Determine the [X, Y] coordinate at the center of the cell enclosing the given text.  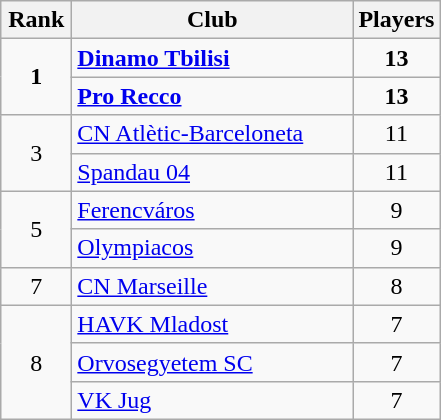
Orvosegyetem SC [212, 362]
Club [212, 20]
Pro Recco [212, 96]
CN Marseille [212, 286]
Players [396, 20]
Rank [36, 20]
3 [36, 153]
5 [36, 229]
HAVK Mladost [212, 324]
Olympiacos [212, 248]
Dinamo Tbilisi [212, 58]
Ferencváros [212, 210]
Spandau 04 [212, 172]
CN Atlètic-Barceloneta [212, 134]
VK Jug [212, 400]
1 [36, 77]
